Provide the [x, y] coordinate of the cell's center where the given text is located.  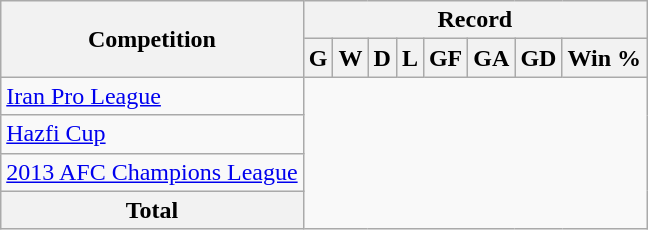
Record [474, 20]
GF [445, 58]
D [382, 58]
2013 AFC Champions League [152, 172]
GA [492, 58]
L [410, 58]
W [350, 58]
Iran Pro League [152, 96]
Total [152, 210]
GD [538, 58]
Hazfi Cup [152, 134]
Win % [604, 58]
Competition [152, 39]
G [318, 58]
